Return [X, Y] of the center of cell containing provided text 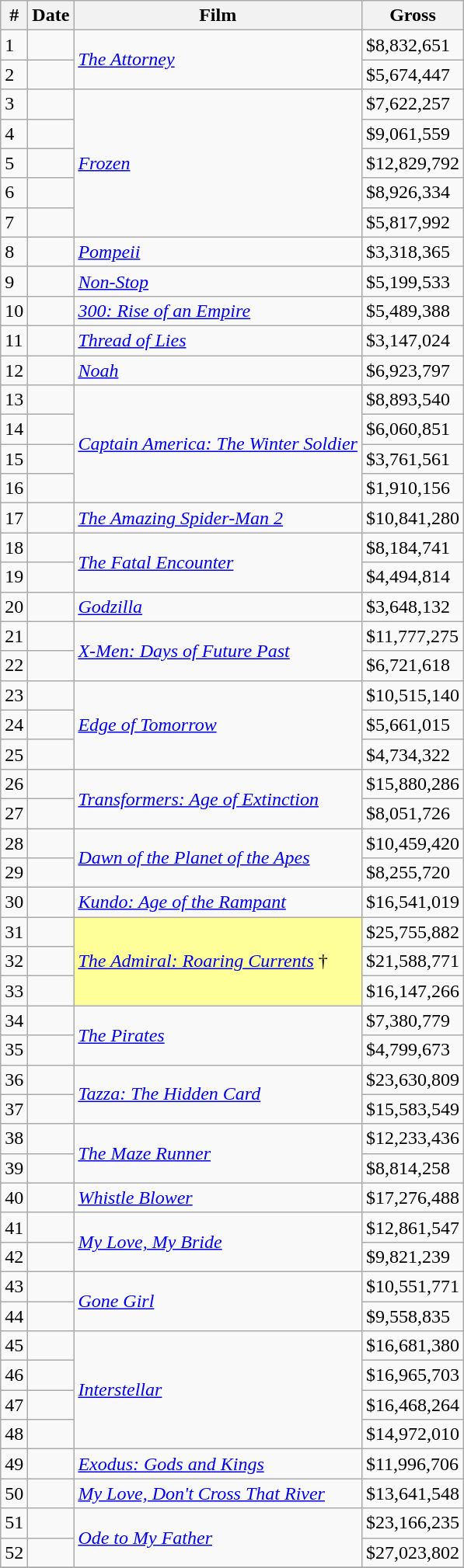
300: Rise of an Empire [218, 311]
33 [14, 991]
$15,880,286 [412, 784]
$8,255,720 [412, 873]
Frozen [218, 163]
44 [14, 1316]
$10,551,771 [412, 1286]
Transformers: Age of Extinction [218, 798]
2 [14, 75]
$13,641,548 [412, 1493]
$5,489,388 [412, 311]
34 [14, 1020]
$6,060,851 [412, 429]
$8,926,334 [412, 193]
$12,861,547 [412, 1227]
$3,318,365 [412, 252]
$8,051,726 [412, 813]
29 [14, 873]
Date [51, 16]
48 [14, 1434]
6 [14, 193]
$5,674,447 [412, 75]
Non-Stop [218, 281]
Gross [412, 16]
$3,761,561 [412, 459]
$8,832,651 [412, 45]
$9,821,239 [412, 1257]
$5,199,533 [412, 281]
$27,023,802 [412, 1552]
$4,734,322 [412, 754]
38 [14, 1139]
$16,965,703 [412, 1375]
$16,681,380 [412, 1346]
$9,558,835 [412, 1316]
$23,166,235 [412, 1523]
14 [14, 429]
$16,468,264 [412, 1405]
11 [14, 340]
The Maze Runner [218, 1153]
The Pirates [218, 1035]
$9,061,559 [412, 134]
$1,910,156 [412, 488]
The Admiral: Roaring Currents † [218, 961]
24 [14, 725]
Godzilla [218, 607]
$7,622,257 [412, 104]
The Fatal Encounter [218, 562]
Thread of Lies [218, 340]
$3,648,132 [412, 607]
Noah [218, 370]
46 [14, 1375]
$12,233,436 [412, 1139]
Edge of Tomorrow [218, 725]
25 [14, 754]
Kundo: Age of the Rampant [218, 902]
21 [14, 636]
40 [14, 1198]
Interstellar [218, 1390]
$17,276,488 [412, 1198]
31 [14, 932]
My Love, Don't Cross That River [218, 1493]
32 [14, 961]
51 [14, 1523]
$16,147,266 [412, 991]
12 [14, 370]
$11,996,706 [412, 1464]
Exodus: Gods and Kings [218, 1464]
$6,923,797 [412, 370]
17 [14, 518]
43 [14, 1286]
$3,147,024 [412, 340]
18 [14, 548]
$8,893,540 [412, 400]
$14,972,010 [412, 1434]
$11,777,275 [412, 636]
X-Men: Days of Future Past [218, 651]
15 [14, 459]
37 [14, 1109]
4 [14, 134]
$10,459,420 [412, 843]
3 [14, 104]
Captain America: The Winter Soldier [218, 444]
27 [14, 813]
8 [14, 252]
22 [14, 666]
39 [14, 1168]
Pompeii [218, 252]
Film [218, 16]
13 [14, 400]
26 [14, 784]
45 [14, 1346]
49 [14, 1464]
9 [14, 281]
$16,541,019 [412, 902]
Gone Girl [218, 1301]
The Amazing Spider-Man 2 [218, 518]
36 [14, 1080]
$10,515,140 [412, 695]
My Love, My Bride [218, 1242]
19 [14, 577]
$25,755,882 [412, 932]
7 [14, 222]
Ode to My Father [218, 1538]
$6,721,618 [412, 666]
52 [14, 1552]
41 [14, 1227]
$4,494,814 [412, 577]
30 [14, 902]
$12,829,792 [412, 163]
1 [14, 45]
Tazza: The Hidden Card [218, 1094]
Whistle Blower [218, 1198]
# [14, 16]
28 [14, 843]
$21,588,771 [412, 961]
20 [14, 607]
$15,583,549 [412, 1109]
$8,184,741 [412, 548]
10 [14, 311]
The Attorney [218, 60]
$10,841,280 [412, 518]
23 [14, 695]
$7,380,779 [412, 1020]
$5,817,992 [412, 222]
50 [14, 1493]
16 [14, 488]
42 [14, 1257]
5 [14, 163]
47 [14, 1405]
Dawn of the Planet of the Apes [218, 857]
$5,661,015 [412, 725]
35 [14, 1050]
$8,814,258 [412, 1168]
$23,630,809 [412, 1080]
$4,799,673 [412, 1050]
